Locate the cell with the specified text and output its (x, y) center coordinate. 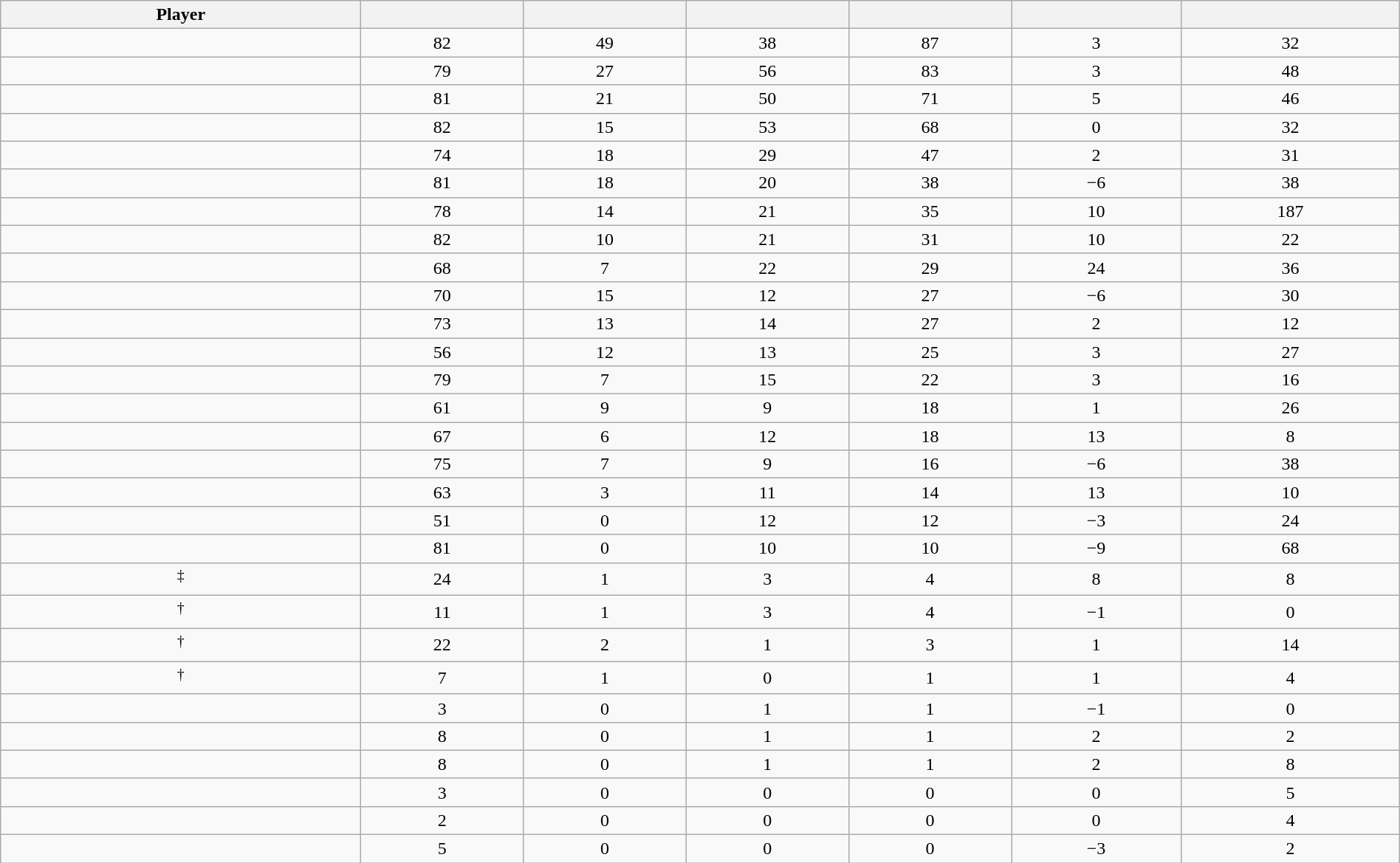
87 (930, 43)
71 (930, 99)
53 (767, 127)
‡ (181, 579)
63 (442, 492)
50 (767, 99)
48 (1291, 71)
187 (1291, 211)
6 (605, 436)
46 (1291, 99)
26 (1291, 408)
70 (442, 295)
20 (767, 183)
78 (442, 211)
74 (442, 155)
Player (181, 15)
−9 (1097, 549)
30 (1291, 295)
25 (930, 352)
83 (930, 71)
61 (442, 408)
36 (1291, 267)
35 (930, 211)
51 (442, 520)
67 (442, 436)
73 (442, 323)
49 (605, 43)
47 (930, 155)
75 (442, 464)
